For the text-containing cell, return its midpoint in (X, Y) coordinate format. 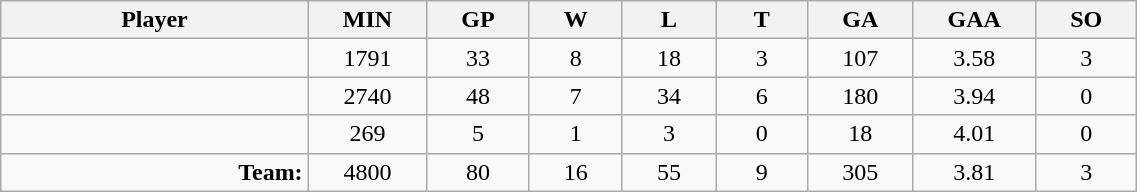
80 (478, 172)
2740 (368, 96)
48 (478, 96)
Team: (154, 172)
3.94 (974, 96)
5 (478, 134)
4.01 (974, 134)
GP (478, 20)
SO (1086, 20)
MIN (368, 20)
4800 (368, 172)
3.58 (974, 58)
269 (368, 134)
33 (478, 58)
L (668, 20)
W (576, 20)
305 (860, 172)
8 (576, 58)
GAA (974, 20)
9 (762, 172)
180 (860, 96)
1791 (368, 58)
6 (762, 96)
T (762, 20)
Player (154, 20)
1 (576, 134)
3.81 (974, 172)
55 (668, 172)
107 (860, 58)
16 (576, 172)
7 (576, 96)
34 (668, 96)
GA (860, 20)
